Pinpoint the cell where the given text exists, returning its (X, Y) midpoint coordinate. 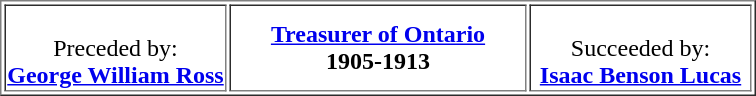
Preceded by:George William Ross (115, 48)
Succeeded by:Isaac Benson Lucas (640, 48)
Treasurer of Ontario1905-1913 (378, 48)
